Provide the [x, y] coordinate of the cell's center where the given text is located.  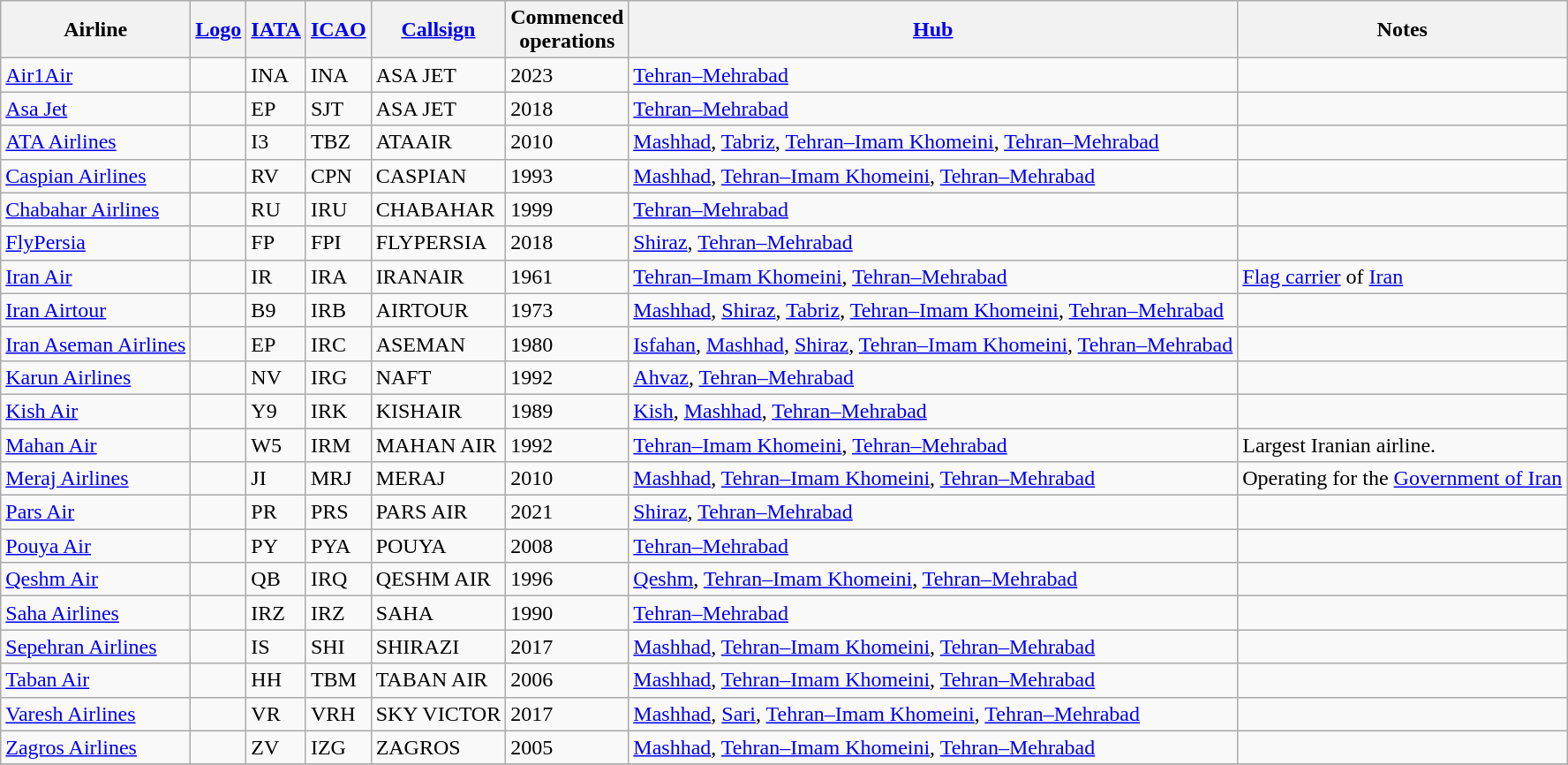
ZAGROS [438, 747]
W5 [276, 444]
Mashhad, Shiraz, Tabriz, Tehran–Imam Khomeini, Tehran–Mehrabad [933, 310]
FP [276, 243]
Flag carrier of Iran [1402, 276]
Mahan Air [95, 444]
MAHAN AIR [438, 444]
RV [276, 176]
Airline [95, 30]
Asa Jet [95, 109]
CPN [338, 176]
FPI [338, 243]
QESHM AIR [438, 579]
IRA [338, 276]
IRANAIR [438, 276]
1996 [567, 579]
Iran Airtour [95, 310]
1980 [567, 344]
ATA Airlines [95, 142]
Meraj Airlines [95, 479]
2023 [567, 75]
SKY VICTOR [438, 714]
IR [276, 276]
Qeshm, Tehran–Imam Khomeini, Tehran–Mehrabad [933, 579]
RU [276, 209]
Iran Air [95, 276]
TBM [338, 680]
PY [276, 546]
SAHA [438, 613]
FLYPERSIA [438, 243]
I3 [276, 142]
IRU [338, 209]
NAFT [438, 377]
ZV [276, 747]
Logo [219, 30]
Notes [1402, 30]
Isfahan, Mashhad, Shiraz, Tehran–Imam Khomeini, Tehran–Mehrabad [933, 344]
PARS AIR [438, 512]
Largest Iranian airline. [1402, 444]
VRH [338, 714]
IS [276, 647]
1990 [567, 613]
PRS [338, 512]
PYA [338, 546]
IRG [338, 377]
Operating for the Government of Iran [1402, 479]
Qeshm Air [95, 579]
MERAJ [438, 479]
SJT [338, 109]
PR [276, 512]
2005 [567, 747]
Pouya Air [95, 546]
QB [276, 579]
Saha Airlines [95, 613]
Mashhad, Tabriz, Tehran–Imam Khomeini, Tehran–Mehrabad [933, 142]
VR [276, 714]
NV [276, 377]
B9 [276, 310]
Caspian Airlines [95, 176]
CASPIAN [438, 176]
Ahvaz, Tehran–Mehrabad [933, 377]
IRB [338, 310]
TABAN AIR [438, 680]
Varesh Airlines [95, 714]
IRM [338, 444]
SHIRAZI [438, 647]
IZG [338, 747]
1999 [567, 209]
2006 [567, 680]
Hub [933, 30]
ICAO [338, 30]
Air1Air [95, 75]
Mashhad, Sari, Tehran–Imam Khomeini, Tehran–Mehrabad [933, 714]
KISHAIR [438, 411]
AIRTOUR [438, 310]
2021 [567, 512]
Kish Air [95, 411]
2008 [567, 546]
FlyPersia [95, 243]
Taban Air [95, 680]
1993 [567, 176]
Pars Air [95, 512]
IATA [276, 30]
JI [276, 479]
IRC [338, 344]
SHI [338, 647]
Commencedoperations [567, 30]
ATAAIR [438, 142]
1961 [567, 276]
Callsign [438, 30]
Chabahar Airlines [95, 209]
MRJ [338, 479]
ASEMAN [438, 344]
Kish, Mashhad, Tehran–Mehrabad [933, 411]
POUYA [438, 546]
IRQ [338, 579]
Iran Aseman Airlines [95, 344]
Y9 [276, 411]
Karun Airlines [95, 377]
IRK [338, 411]
Zagros Airlines [95, 747]
1989 [567, 411]
CHABAHAR [438, 209]
Sepehran Airlines [95, 647]
1973 [567, 310]
HH [276, 680]
TBZ [338, 142]
